Pinpoint the cell where the given text exists, returning its (x, y) midpoint coordinate. 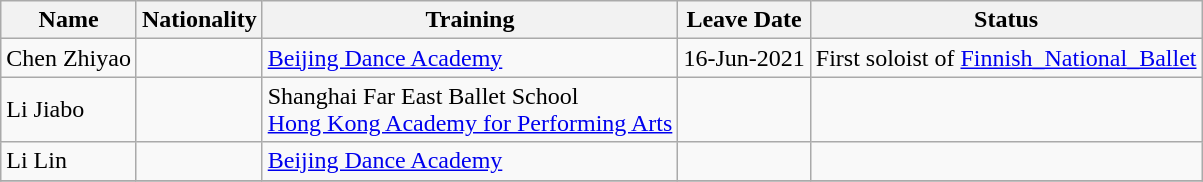
Chen Zhiyao (69, 58)
16-Jun-2021 (744, 58)
Training (470, 20)
Nationality (199, 20)
Name (69, 20)
Leave Date (744, 20)
First soloist of Finnish_National_Ballet (1006, 58)
Shanghai Far East Ballet SchoolHong Kong Academy for Performing Arts (470, 110)
Li Lin (69, 161)
Li Jiabo (69, 110)
Status (1006, 20)
